Determine the (X, Y) coordinate at the center of the cell enclosing the given text.  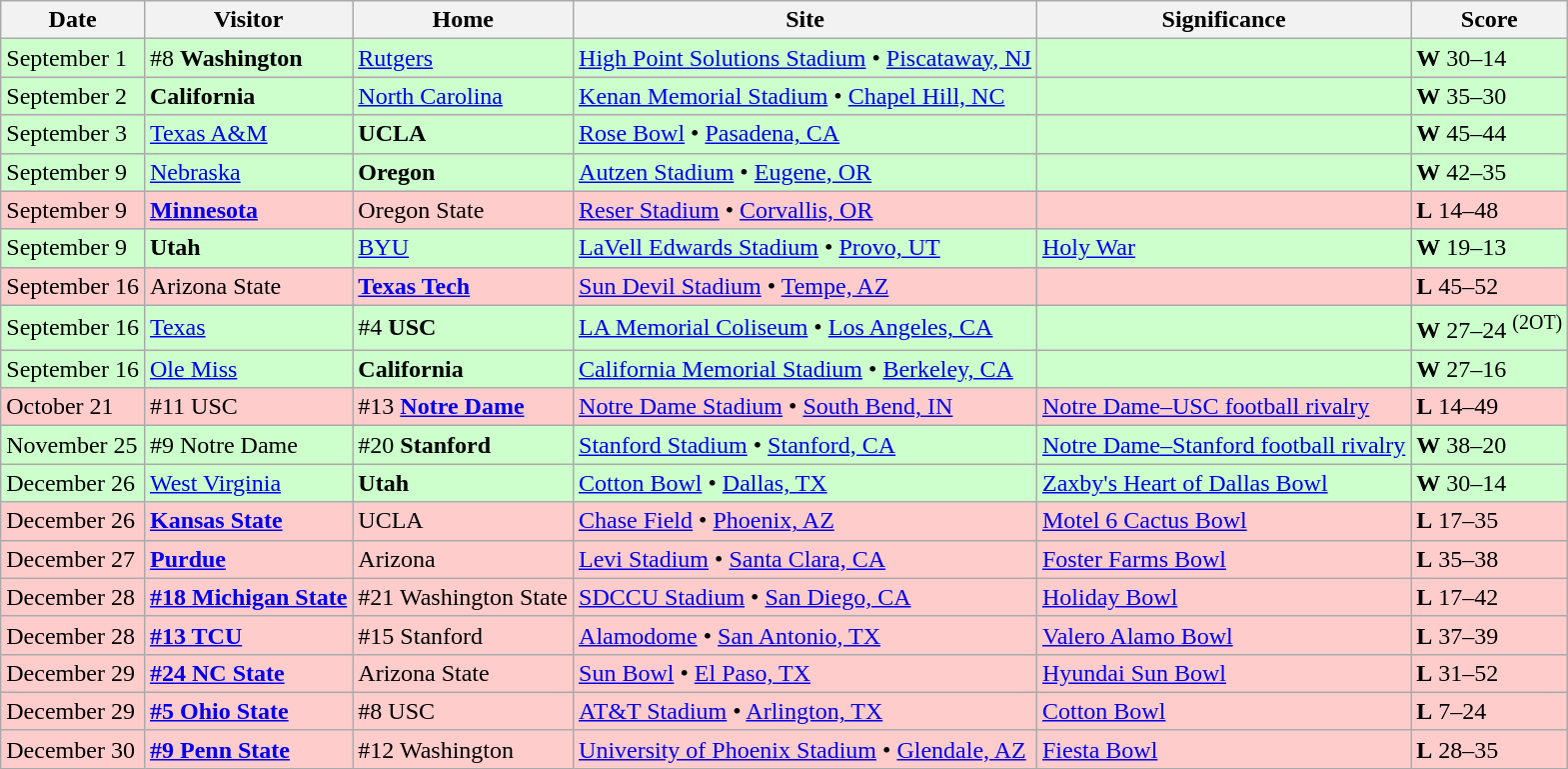
Chase Field • Phoenix, AZ (805, 521)
L 14–49 (1489, 407)
#8 USC (464, 711)
Zaxby's Heart of Dallas Bowl (1223, 483)
Holy War (1223, 248)
L 7–24 (1489, 711)
#12 Washington (464, 749)
North Carolina (464, 96)
December 27 (73, 559)
AT&T Stadium • Arlington, TX (805, 711)
High Point Solutions Stadium • Piscataway, NJ (805, 58)
Notre Dame–USC football rivalry (1223, 407)
University of Phoenix Stadium • Glendale, AZ (805, 749)
Minnesota (248, 210)
Date (73, 20)
Notre Dame–Stanford football rivalry (1223, 445)
Site (805, 20)
Home (464, 20)
#15 Stanford (464, 635)
Hyundai Sun Bowl (1223, 673)
Alamodome • San Antonio, TX (805, 635)
Oregon State (464, 210)
Valero Alamo Bowl (1223, 635)
Texas (248, 328)
Autzen Stadium • Eugene, OR (805, 172)
L 45–52 (1489, 286)
Fiesta Bowl (1223, 749)
W 42–35 (1489, 172)
California Memorial Stadium • Berkeley, CA (805, 369)
#13 TCU (248, 635)
Texas Tech (464, 286)
West Virginia (248, 483)
LaVell Edwards Stadium • Provo, UT (805, 248)
Nebraska (248, 172)
Ole Miss (248, 369)
W 45–44 (1489, 134)
L 35–38 (1489, 559)
September 2 (73, 96)
W 27–24 (2OT) (1489, 328)
L 37–39 (1489, 635)
Cotton Bowl (1223, 711)
Visitor (248, 20)
Notre Dame Stadium • South Bend, IN (805, 407)
Levi Stadium • Santa Clara, CA (805, 559)
#9 Notre Dame (248, 445)
November 25 (73, 445)
#9 Penn State (248, 749)
Reser Stadium • Corvallis, OR (805, 210)
L 28–35 (1489, 749)
W 35–30 (1489, 96)
September 1 (73, 58)
October 21 (73, 407)
#18 Michigan State (248, 597)
September 3 (73, 134)
W 27–16 (1489, 369)
Rutgers (464, 58)
#11 USC (248, 407)
L 31–52 (1489, 673)
Score (1489, 20)
Kansas State (248, 521)
Foster Farms Bowl (1223, 559)
SDCCU Stadium • San Diego, CA (805, 597)
L 14–48 (1489, 210)
W 38–20 (1489, 445)
Cotton Bowl • Dallas, TX (805, 483)
Texas A&M (248, 134)
#5 Ohio State (248, 711)
Motel 6 Cactus Bowl (1223, 521)
Arizona (464, 559)
#4 USC (464, 328)
Holiday Bowl (1223, 597)
Sun Bowl • El Paso, TX (805, 673)
BYU (464, 248)
#20 Stanford (464, 445)
#13 Notre Dame (464, 407)
Oregon (464, 172)
L 17–35 (1489, 521)
December 30 (73, 749)
#24 NC State (248, 673)
#8 Washington (248, 58)
LA Memorial Coliseum • Los Angeles, CA (805, 328)
W 19–13 (1489, 248)
Rose Bowl • Pasadena, CA (805, 134)
Purdue (248, 559)
L 17–42 (1489, 597)
Sun Devil Stadium • Tempe, AZ (805, 286)
Significance (1223, 20)
Stanford Stadium • Stanford, CA (805, 445)
Kenan Memorial Stadium • Chapel Hill, NC (805, 96)
#21 Washington State (464, 597)
